Pinpoint the cell where the given text exists, returning its (X, Y) midpoint coordinate. 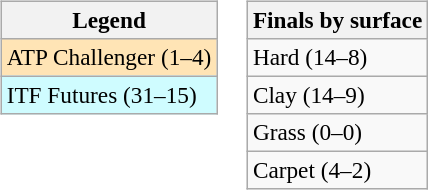
Legend (108, 20)
Carpet (4–2) (337, 171)
Hard (14–8) (337, 57)
ATP Challenger (1–4) (108, 57)
Clay (14–9) (337, 95)
Finals by surface (337, 20)
Grass (0–0) (337, 133)
ITF Futures (31–15) (108, 95)
